Locate the cell with the specified text and output its [x, y] center coordinate. 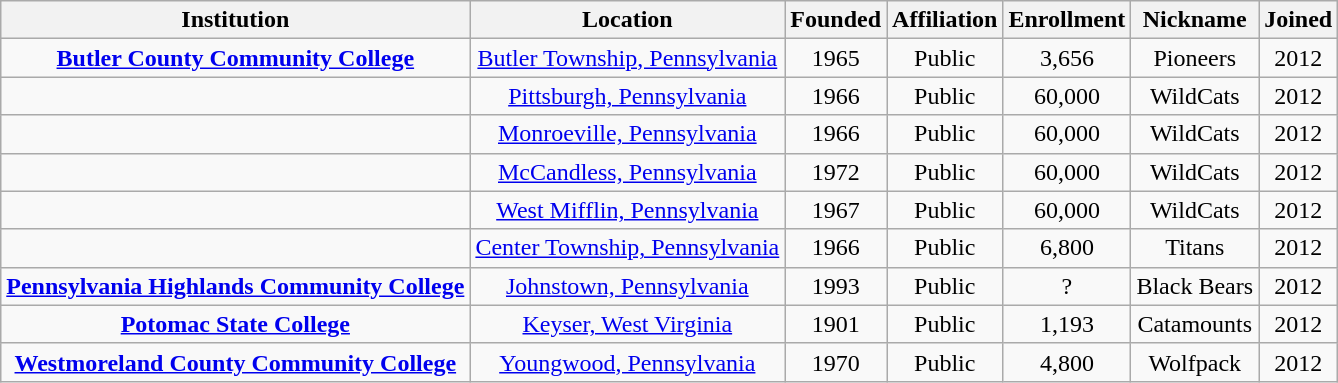
3,656 [1067, 58]
Pioneers [1195, 58]
Pennsylvania Highlands Community College [236, 286]
? [1067, 286]
1901 [836, 324]
Black Bears [1195, 286]
1,193 [1067, 324]
Nickname [1195, 20]
Keyser, West Virginia [628, 324]
West Mifflin, Pennsylvania [628, 210]
6,800 [1067, 248]
1972 [836, 172]
Westmoreland County Community College [236, 362]
Potomac State College [236, 324]
Titans [1195, 248]
Youngwood, Pennsylvania [628, 362]
Joined [1298, 20]
Monroeville, Pennsylvania [628, 134]
Affiliation [945, 20]
Founded [836, 20]
4,800 [1067, 362]
Pittsburgh, Pennsylvania [628, 96]
Butler Township, Pennsylvania [628, 58]
Butler County Community College [236, 58]
1965 [836, 58]
Catamounts [1195, 324]
Johnstown, Pennsylvania [628, 286]
McCandless, Pennsylvania [628, 172]
Institution [236, 20]
1993 [836, 286]
Location [628, 20]
1967 [836, 210]
Wolfpack [1195, 362]
Enrollment [1067, 20]
1970 [836, 362]
Center Township, Pennsylvania [628, 248]
